Find where the given text appears and provide that cell's center as [X, Y] coordinate. 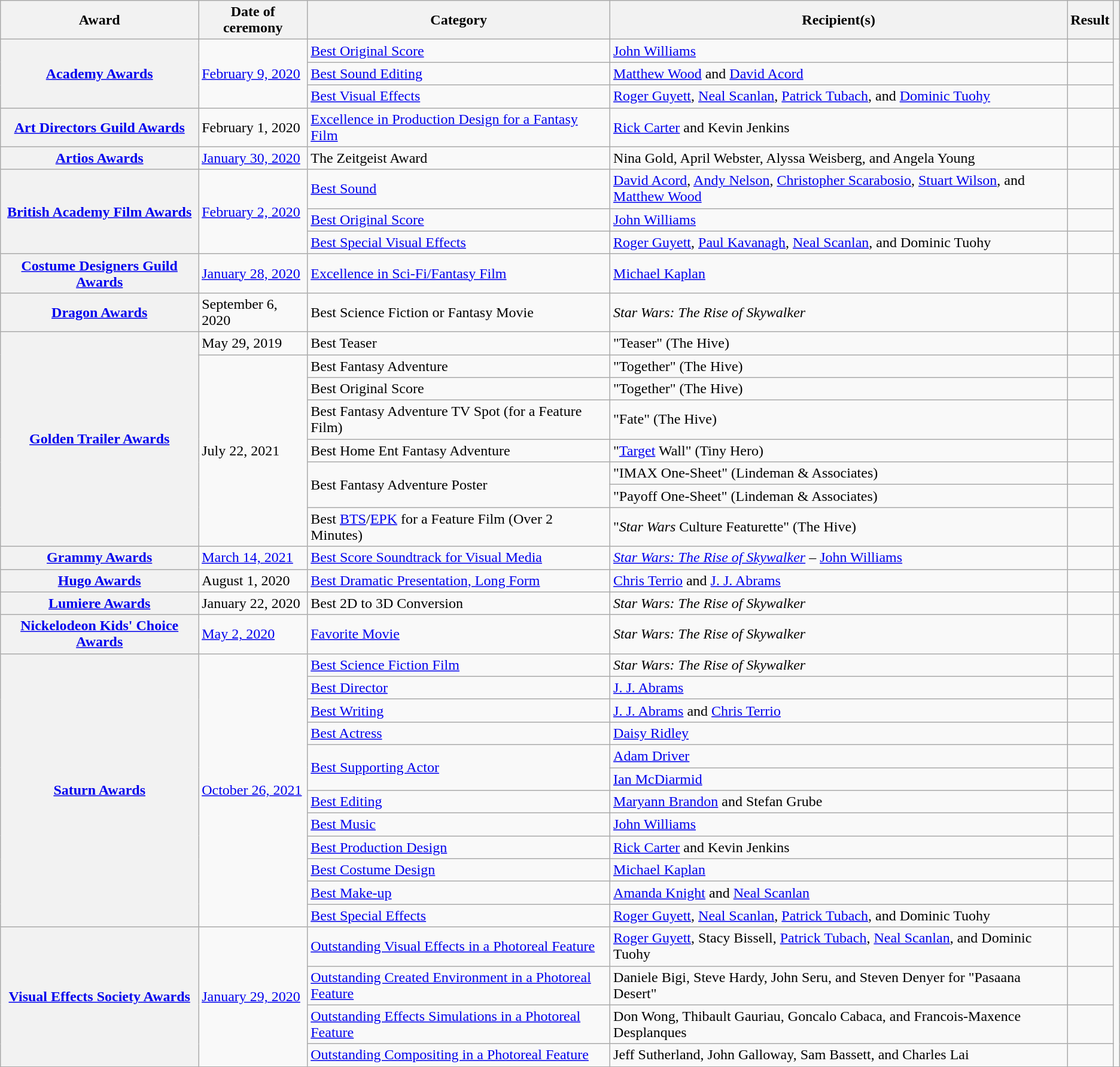
Best Sound [459, 189]
January 29, 2020 [253, 997]
Best Fantasy Adventure TV Spot (for a Feature Film) [459, 420]
Daniele Bigi, Steve Hardy, John Seru, and Steven Denyer for "Pasaana Desert" [839, 985]
Star Wars: The Rise of Skywalker – John Williams [839, 558]
May 2, 2020 [253, 634]
Outstanding Compositing in a Photoreal Feature [459, 1055]
"Target Wall" (Tiny Hero) [839, 451]
Roger Guyett, Stacy Bissell, Patrick Tubach, Neal Scanlan, and Dominic Tuohy [839, 947]
Result [1090, 20]
British Academy Film Awards [99, 212]
J. J. Abrams and Chris Terrio [839, 710]
Award [99, 20]
Roger Guyett, Paul Kavanagh, Neal Scanlan, and Dominic Tuohy [839, 242]
Best Science Fiction or Fantasy Movie [459, 312]
Adam Driver [839, 756]
"Payoff One-Sheet" (Lindeman & Associates) [839, 496]
February 2, 2020 [253, 212]
Academy Awards [99, 74]
Best Director [459, 688]
Outstanding Effects Simulations in a Photoreal Feature [459, 1025]
Best Special Visual Effects [459, 242]
Excellence in Production Design for a Fantasy Film [459, 127]
September 6, 2020 [253, 312]
Don Wong, Thibault Gauriau, Goncalo Cabaca, and Francois-Maxence Desplanques [839, 1025]
January 28, 2020 [253, 273]
October 26, 2021 [253, 790]
"Star Wars Culture Featurette" (The Hive) [839, 527]
Best Make-up [459, 893]
Lumiere Awards [99, 603]
Best Supporting Actor [459, 767]
Excellence in Sci-Fi/Fantasy Film [459, 273]
Saturn Awards [99, 790]
Best Fantasy Adventure Poster [459, 485]
January 30, 2020 [253, 158]
Dragon Awards [99, 312]
Best Production Design [459, 847]
July 22, 2021 [253, 450]
Best Writing [459, 710]
Nina Gold, April Webster, Alyssa Weisberg, and Angela Young [839, 158]
May 29, 2019 [253, 343]
March 14, 2021 [253, 558]
Artios Awards [99, 158]
Best Home Ent Fantasy Adventure [459, 451]
"Teaser" (The Hive) [839, 343]
Best Costume Design [459, 870]
Chris Terrio and J. J. Abrams [839, 580]
February 1, 2020 [253, 127]
August 1, 2020 [253, 580]
February 9, 2020 [253, 74]
Best Score Soundtrack for Visual Media [459, 558]
J. J. Abrams [839, 688]
Best Visual Effects [459, 96]
Maryann Brandon and Stefan Grube [839, 802]
Recipient(s) [839, 20]
Outstanding Created Environment in a Photoreal Feature [459, 985]
Best Dramatic Presentation, Long Form [459, 580]
Jeff Sutherland, John Galloway, Sam Bassett, and Charles Lai [839, 1055]
Grammy Awards [99, 558]
Daisy Ridley [839, 733]
Best Teaser [459, 343]
January 22, 2020 [253, 603]
Art Directors Guild Awards [99, 127]
Favorite Movie [459, 634]
Matthew Wood and David Acord [839, 74]
Best Fantasy Adventure [459, 366]
The Zeitgeist Award [459, 158]
Hugo Awards [99, 580]
"Fate" (The Hive) [839, 420]
Best Editing [459, 802]
Outstanding Visual Effects in a Photoreal Feature [459, 947]
Nickelodeon Kids' Choice Awards [99, 634]
Golden Trailer Awards [99, 439]
Best 2D to 3D Conversion [459, 603]
Costume Designers Guild Awards [99, 273]
Visual Effects Society Awards [99, 997]
Best Actress [459, 733]
Best Music [459, 825]
Date of ceremony [253, 20]
Best Sound Editing [459, 74]
"IMAX One-Sheet" (Lindeman & Associates) [839, 473]
Ian McDiarmid [839, 779]
Amanda Knight and Neal Scanlan [839, 893]
Best BTS/EPK for a Feature Film (Over 2 Minutes) [459, 527]
Best Science Fiction Film [459, 665]
Category [459, 20]
David Acord, Andy Nelson, Christopher Scarabosio, Stuart Wilson, and Matthew Wood [839, 189]
Best Special Effects [459, 916]
